For the text-containing cell, return its midpoint in (x, y) coordinate format. 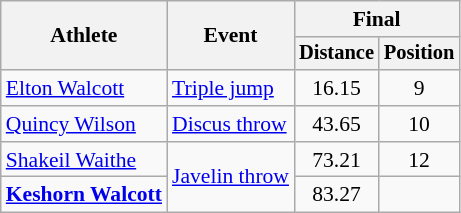
12 (419, 160)
Javelin throw (230, 178)
Elton Walcott (84, 88)
9 (419, 88)
73.21 (336, 160)
Triple jump (230, 88)
Keshorn Walcott (84, 195)
43.65 (336, 124)
Athlete (84, 36)
Shakeil Waithe (84, 160)
Event (230, 36)
16.15 (336, 88)
10 (419, 124)
83.27 (336, 195)
Final (376, 19)
Discus throw (230, 124)
Distance (336, 54)
Position (419, 54)
Quincy Wilson (84, 124)
